Find where the given text appears and provide that cell's center as (x, y) coordinate. 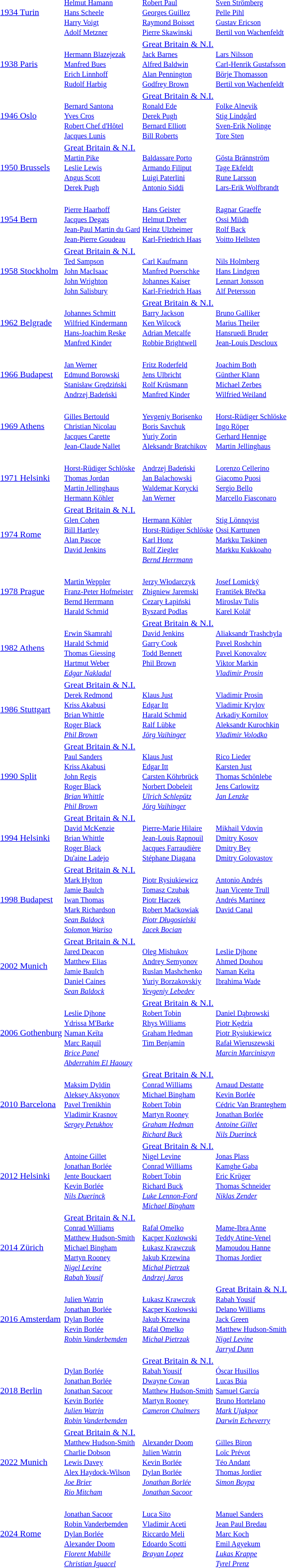
Great Britain & N.I.David McKenzieBrian WhittleRoger BlackDu'aine Ladejo (102, 838)
Yevgeniy BorisenkoBoris SavchukYuriy ZorinAleksandr Bratchikov (178, 426)
Horst-Rüdiger SchlöskeThomas JordanMartin JellinghausHermann Köhler (102, 478)
Andrzej BadeńskiJan BalachowskiWaldemar KoryckiJan Werner (178, 478)
Maksim DyldinAleksey AksyonovPavel TrenikhinVladimir KrasnovSergey Petukhov (102, 1104)
Leslie DjhoneYdrissa M'BarkeNaman KeïtaMarc RaquilBrice PanelAbderrahim El Haouzy (102, 1033)
Great Britain & N.I.Glen CohenBill HartleyAlan PascoeDavid Jenkins (102, 534)
Great Britain & N.I.Ted SampsonJohn MacIsaacJohn WrightonJohn Salisbury (102, 271)
Great Britain & N.I.Barry JacksonKen WilcockAdrian MetcalfeRobbie Brightwell (178, 323)
Oleg MishukovAndrey SemyonovRuslan MashchenkoYuriy BorzakovskiyYevgeniy Lebedev (178, 966)
Carl KaufmannManfred PoerschkeJohannes KaiserKarl-Friedrich Haas (178, 271)
Great Britain & N.I.Mark HyltonJamie BaulchIwan ThomasMark RichardsonSean BaldockSolomon Wariso (102, 899)
Great Britain & N.I.Conrad WilliamsMichael BinghamRobert TobinMartyn RooneyGraham HedmanRichard Buck (178, 1104)
Great Britain & N.I.Conrad WilliamsMatthew Hudson-SmithMichael BinghamMartyn RooneyNigel LevineRabah Yousif (102, 1247)
Great Britain & N.I.Jack BarnesAlfred BaldwinAlan PenningtonGodfrey Brown (178, 64)
Great Britain & N.I.Jared DeaconMatthew EliasJamie BaulchDaniel CainesSean Baldock (102, 966)
Łukasz KrawczukKacper KozłowskiJakub KrzewinaRafał OmelkoMichał Pietrzak (178, 1319)
Great Britain & N.I.Paul SandersKriss AkabusiJohn RegisRoger BlackBrian WhittlePhil Brown (102, 776)
Jerzy WłodarczykZbigniew JaremskiCezary ŁapińskiRyszard Podlas (178, 591)
Antoine GilletJonathan BorléeJente BouckaertKevin BorléeNils Duerinck (102, 1176)
Great Britain & N.I.Matthew Hudson-SmithCharlie DobsonLewis DaveyAlex Haydock-WilsonJoe BrierRio Mitcham (102, 1462)
Pierre HaarhoffJacques DegatsJean-Paul Martin du GardJean-Pierre Goudeau (102, 219)
Rafał OmelkoKacper KozłowskiŁukasz KrawczukJakub KrzewinaMichał PietrzakAndrzej Jaros (178, 1247)
Martin WepplerFranz-Peter HofmeisterBernd HerrmannHarald Schmid (102, 591)
Great Britain & N.I.Derek RedmondKriss AkabusiBrian WhittleRoger BlackPhil Brown (102, 710)
Hermann BlazejezakManfred BuesErich LinnhoffRudolf Harbig (102, 64)
Dylan BorléeJonathan BorléeJonathan SacoorKevin BorléeJulien WatrinRobin Vanderbemden (102, 1390)
Alexander DoomJulien WatrinKevin BorléeDylan BorléeJonathan BorléeJonathan Sacoor (178, 1462)
Hans GeisterHelmut DreherHeinz UlzheimerKarl-Friedrich Haas (178, 219)
Fritz RoderfeldJens UlbrichtRolf KrüsmannManfred Kinder (178, 374)
Great Britain & N.I.David JenkinsGarry CookTodd BennettPhil Brown (178, 648)
Klaus JustEdgar IttHarald SchmidRalf LübkeJörg Vaihinger (178, 710)
Great Britain & N.I.Robert TobinRhys WilliamsGraham HedmanTim Benjamin (178, 1033)
Piotr RysiukiewiczTomasz CzubakPiotr HaczekRobert MaćkowiakPiotr DługosielskiJacek Bocian (178, 899)
Great Britain & N.I.Nigel LevineConrad WilliamsRobert TobinRichard BuckLuke Lennon-FordMichael Bingham (178, 1176)
Bernard SantonaYves CrosRobert Chef d'HôtelJacques Lunis (102, 116)
Erwin SkamrahlHarald SchmidThomas GiessingHartmut WeberEdgar Nakladal (102, 648)
Hermann KöhlerHorst-Rüdiger SchlöskeKarl HonzRolf ZieglerBernd Herrmann (178, 534)
Baldassare PortoArmando FiliputLuigi PaterliniAntonio Siddi (178, 167)
Julien WatrinJonathan BorléeDylan BorléeKevin BorléeRobin Vanderbemden (102, 1319)
Jan WernerEdmund BorowskiStanisław GrędzińskiAndrzej Badeński (102, 374)
Great Britain & N.I.Ronald EdeDerek PughBernard ElliottBill Roberts (178, 116)
Klaus JustEdgar IttCarsten KöhrbrückNorbert DobeleitUlrich SchlepützJörg Vaihinger (178, 776)
Gilles BertouldChristian NicolauJacques CaretteJean-Claude Nallet (102, 426)
Pierre-Marie HilaireJean-Louis RapnouilJacques FarraudièreStéphane Diagana (178, 838)
Johannes SchmittWilfried KindermannHans-Joachim ReskeManfred Kinder (102, 323)
Great Britain & N.I.Martin PikeLeslie LewisAngus ScottDerek Pugh (102, 167)
Great Britain & N.I.Rabah YousifDwayne CowanMatthew Hudson-SmithMartyn RooneyCameron Chalmers (178, 1390)
